Detect which cell encompasses the target text, then output its (X, Y) center coordinate. 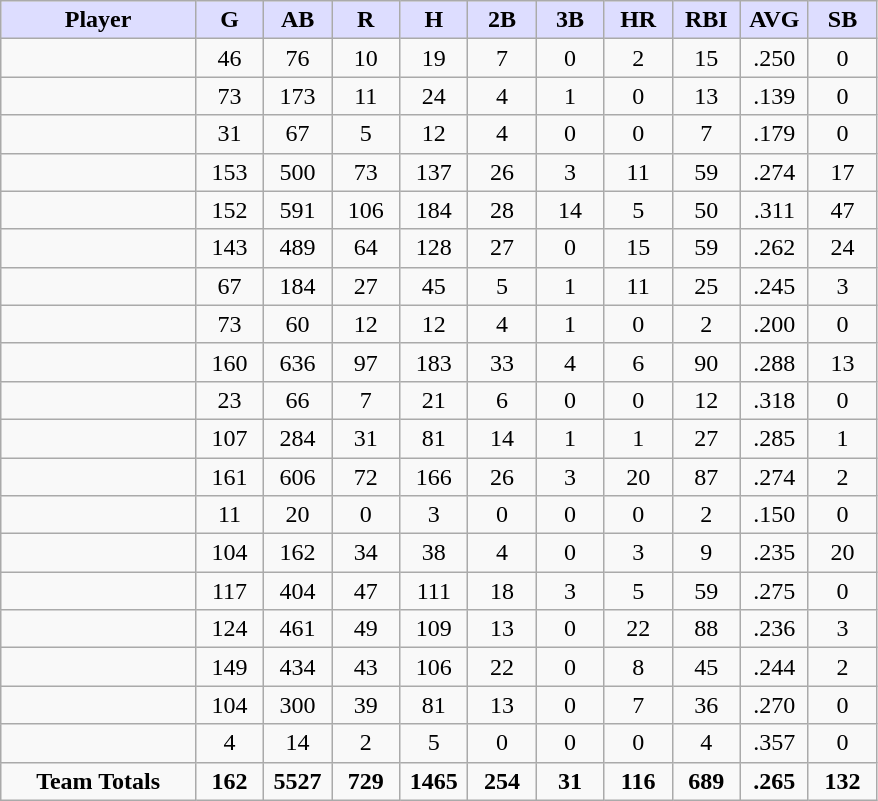
36 (706, 705)
689 (706, 781)
HR (638, 20)
AB (298, 20)
R (366, 20)
3B (570, 20)
18 (502, 591)
284 (298, 438)
152 (229, 210)
G (229, 20)
.265 (774, 781)
87 (706, 477)
300 (298, 705)
33 (502, 362)
500 (298, 172)
.270 (774, 705)
90 (706, 362)
Team Totals (98, 781)
137 (434, 172)
39 (366, 705)
25 (706, 286)
38 (434, 553)
Player (98, 20)
19 (434, 58)
.139 (774, 96)
183 (434, 362)
.285 (774, 438)
.179 (774, 134)
.150 (774, 515)
.288 (774, 362)
.318 (774, 400)
434 (298, 667)
28 (502, 210)
9 (706, 553)
AVG (774, 20)
128 (434, 248)
.236 (774, 629)
161 (229, 477)
64 (366, 248)
21 (434, 400)
109 (434, 629)
153 (229, 172)
606 (298, 477)
8 (638, 667)
489 (298, 248)
.245 (774, 286)
1465 (434, 781)
88 (706, 629)
117 (229, 591)
46 (229, 58)
.244 (774, 667)
254 (502, 781)
729 (366, 781)
66 (298, 400)
72 (366, 477)
.311 (774, 210)
461 (298, 629)
50 (706, 210)
107 (229, 438)
H (434, 20)
10 (366, 58)
97 (366, 362)
SB (842, 20)
116 (638, 781)
76 (298, 58)
2B (502, 20)
34 (366, 553)
.357 (774, 743)
60 (298, 324)
132 (842, 781)
.235 (774, 553)
404 (298, 591)
5527 (298, 781)
160 (229, 362)
.262 (774, 248)
111 (434, 591)
636 (298, 362)
.275 (774, 591)
173 (298, 96)
143 (229, 248)
.250 (774, 58)
.200 (774, 324)
17 (842, 172)
149 (229, 667)
43 (366, 667)
124 (229, 629)
591 (298, 210)
49 (366, 629)
RBI (706, 20)
166 (434, 477)
23 (229, 400)
